Capture the cell that displays the provided text and extract its [x, y] central coordinate. 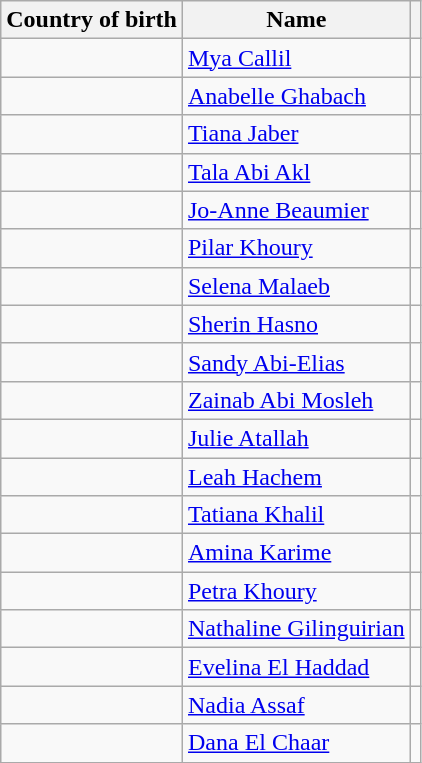
Evelina El Haddad [296, 667]
Nathaline Gilinguirian [296, 629]
Anabelle Ghabach [296, 96]
Sandy Abi-Elias [296, 362]
Julie Atallah [296, 438]
Amina Karime [296, 553]
Tiana Jaber [296, 134]
Dana El Chaar [296, 743]
Mya Callil [296, 58]
Selena Malaeb [296, 286]
Leah Hachem [296, 477]
Jo-Anne Beaumier [296, 210]
Nadia Assaf [296, 705]
Zainab Abi Mosleh [296, 400]
Name [296, 20]
Sherin Hasno [296, 324]
Petra Khoury [296, 591]
Pilar Khoury [296, 248]
Tala Abi Akl [296, 172]
Country of birth [92, 20]
Tatiana Khalil [296, 515]
